Detect which cell encompasses the target text, then output its [x, y] center coordinate. 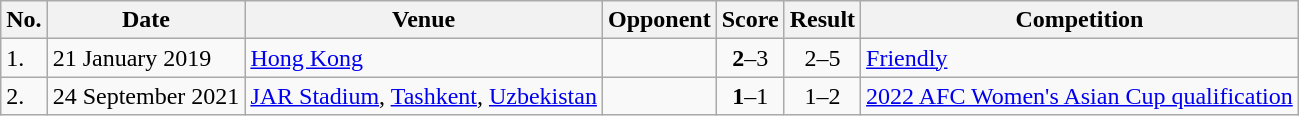
Score [750, 20]
Competition [1080, 20]
Opponent [659, 20]
Venue [424, 20]
1–1 [750, 96]
2022 AFC Women's Asian Cup qualification [1080, 96]
Friendly [1080, 58]
Hong Kong [424, 58]
2–3 [750, 58]
JAR Stadium, Tashkent, Uzbekistan [424, 96]
21 January 2019 [146, 58]
No. [24, 20]
24 September 2021 [146, 96]
1–2 [822, 96]
1. [24, 58]
2–5 [822, 58]
Date [146, 20]
2. [24, 96]
Result [822, 20]
